For the text-containing cell, return its midpoint in (x, y) coordinate format. 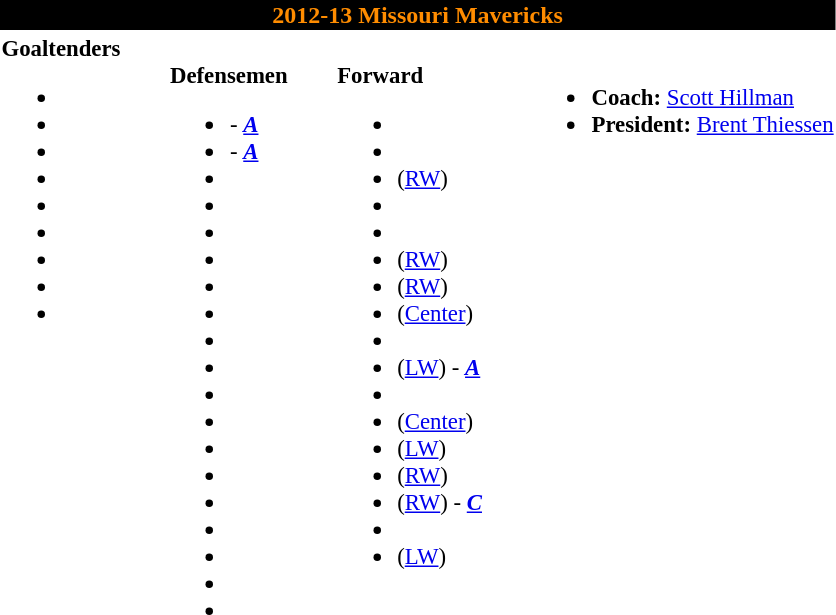
2012-13 Missouri Mavericks (418, 15)
